Determine the [X, Y] coordinate at the center of the cell enclosing the given text.  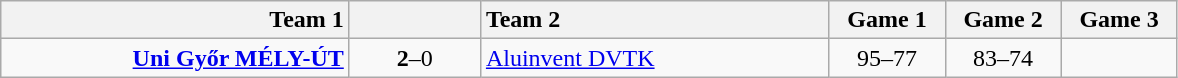
83–74 [1003, 58]
Game 1 [887, 20]
95–77 [887, 58]
Aluinvent DVTK [654, 58]
2–0 [414, 58]
Uni Győr MÉLY-ÚT [176, 58]
Game 3 [1119, 20]
Team 2 [654, 20]
Team 1 [176, 20]
Game 2 [1003, 20]
